Find where the given text appears and provide that cell's center as [x, y] coordinate. 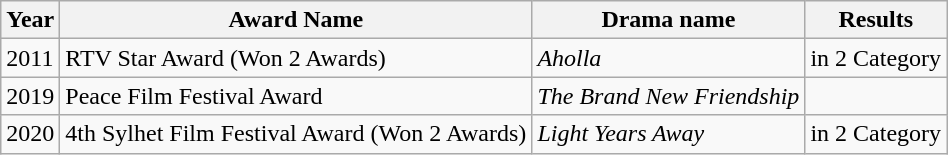
Results [876, 20]
RTV Star Award (Won 2 Awards) [296, 58]
2020 [30, 134]
Award Name [296, 20]
Year [30, 20]
Light Years Away [668, 134]
2019 [30, 96]
Peace Film Festival Award [296, 96]
Aholla [668, 58]
2011 [30, 58]
4th Sylhet Film Festival Award (Won 2 Awards) [296, 134]
Drama name [668, 20]
The Brand New Friendship [668, 96]
